Find where the given text appears and provide that cell's center as [X, Y] coordinate. 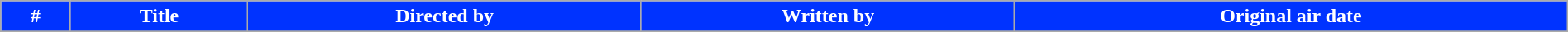
# [36, 16]
Written by [827, 16]
Directed by [445, 16]
Title [159, 16]
Original air date [1292, 16]
